Find where the given text appears and provide that cell's center as (X, Y) coordinate. 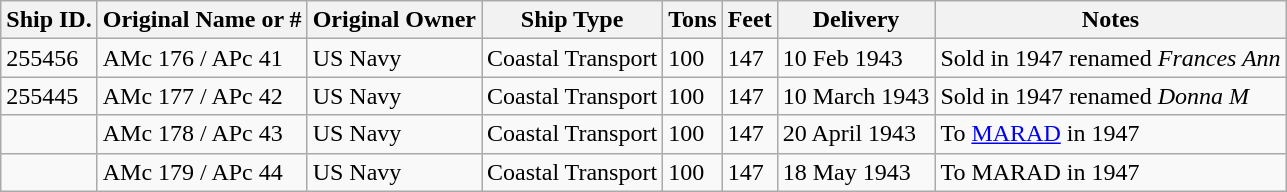
10 Feb 1943 (856, 58)
AMc 178 / APc 43 (202, 134)
AMc 177 / APc 42 (202, 96)
10 March 1943 (856, 96)
Ship Type (572, 20)
20 April 1943 (856, 134)
Delivery (856, 20)
AMc 176 / APc 41 (202, 58)
255456 (49, 58)
Feet (750, 20)
255445 (49, 96)
Sold in 1947 renamed Donna M (1110, 96)
Tons (693, 20)
AMc 179 / APc 44 (202, 172)
Original Name or # (202, 20)
Original Owner (394, 20)
18 May 1943 (856, 172)
Notes (1110, 20)
Ship ID. (49, 20)
Sold in 1947 renamed Frances Ann (1110, 58)
